Extract the (x, y) coordinate from the center of the cell holding the provided text.  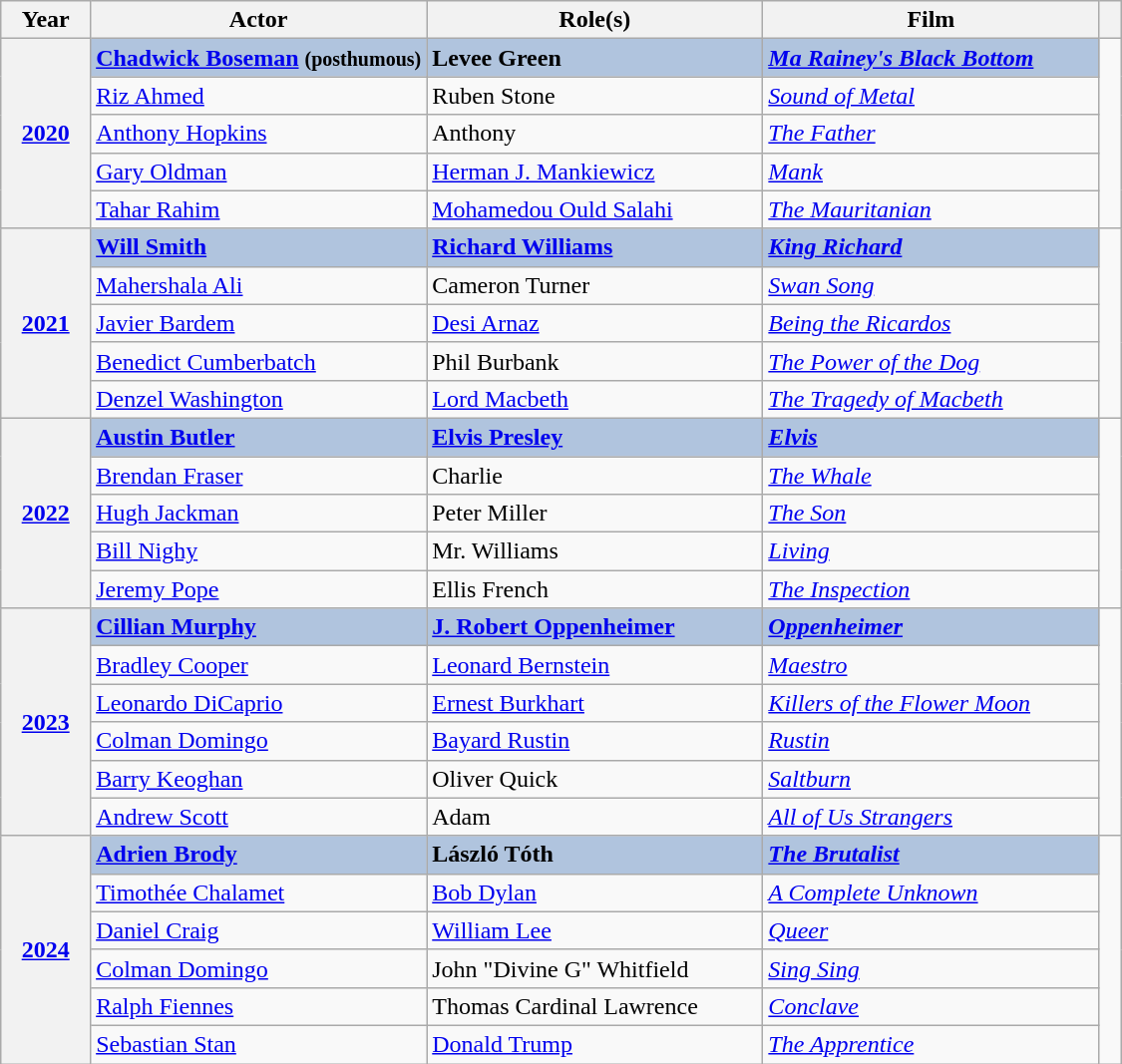
Sing Sing (932, 968)
Richard Williams (594, 247)
Desi Arnaz (594, 323)
Cillian Murphy (259, 627)
László Tóth (594, 855)
The Apprentice (932, 1044)
Bayard Rustin (594, 741)
Elvis Presley (594, 437)
Tahar Rahim (259, 209)
Ma Rainey's Black Bottom (932, 58)
Gary Oldman (259, 172)
Ellis French (594, 589)
Charlie (594, 476)
Queer (932, 930)
Brendan Fraser (259, 476)
Bill Nighy (259, 551)
King Richard (932, 247)
Austin Butler (259, 437)
Peter Miller (594, 514)
Barry Keoghan (259, 779)
2021 (46, 323)
Ruben Stone (594, 96)
The Power of the Dog (932, 361)
Javier Bardem (259, 323)
Living (932, 551)
Leonardo DiCaprio (259, 703)
Donald Trump (594, 1044)
Adam (594, 817)
2023 (46, 722)
Role(s) (594, 20)
A Complete Unknown (932, 892)
William Lee (594, 930)
The Brutalist (932, 855)
The Father (932, 134)
The Inspection (932, 589)
Andrew Scott (259, 817)
Ernest Burkhart (594, 703)
Leonard Bernstein (594, 665)
Sebastian Stan (259, 1044)
Conclave (932, 1006)
Maestro (932, 665)
Denzel Washington (259, 399)
Lord Macbeth (594, 399)
Mr. Williams (594, 551)
Chadwick Boseman (posthumous) (259, 58)
Will Smith (259, 247)
J. Robert Oppenheimer (594, 627)
Being the Ricardos (932, 323)
Actor (259, 20)
Bob Dylan (594, 892)
Film (932, 20)
Mohamedou Ould Salahi (594, 209)
Year (46, 20)
Phil Burbank (594, 361)
Mank (932, 172)
All of Us Strangers (932, 817)
Timothée Chalamet (259, 892)
Anthony (594, 134)
The Mauritanian (932, 209)
Benedict Cumberbatch (259, 361)
Sound of Metal (932, 96)
Hugh Jackman (259, 514)
Oppenheimer (932, 627)
Swan Song (932, 285)
2020 (46, 134)
Thomas Cardinal Lawrence (594, 1006)
2024 (46, 949)
Daniel Craig (259, 930)
Cameron Turner (594, 285)
Elvis (932, 437)
The Tragedy of Macbeth (932, 399)
Rustin (932, 741)
Levee Green (594, 58)
Herman J. Mankiewicz (594, 172)
Ralph Fiennes (259, 1006)
Riz Ahmed (259, 96)
Oliver Quick (594, 779)
Bradley Cooper (259, 665)
Adrien Brody (259, 855)
Killers of the Flower Moon (932, 703)
Anthony Hopkins (259, 134)
The Whale (932, 476)
2022 (46, 513)
The Son (932, 514)
John "Divine G" Whitfield (594, 968)
Mahershala Ali (259, 285)
Jeremy Pope (259, 589)
Saltburn (932, 779)
